Capture the cell that displays the provided text and extract its (X, Y) central coordinate. 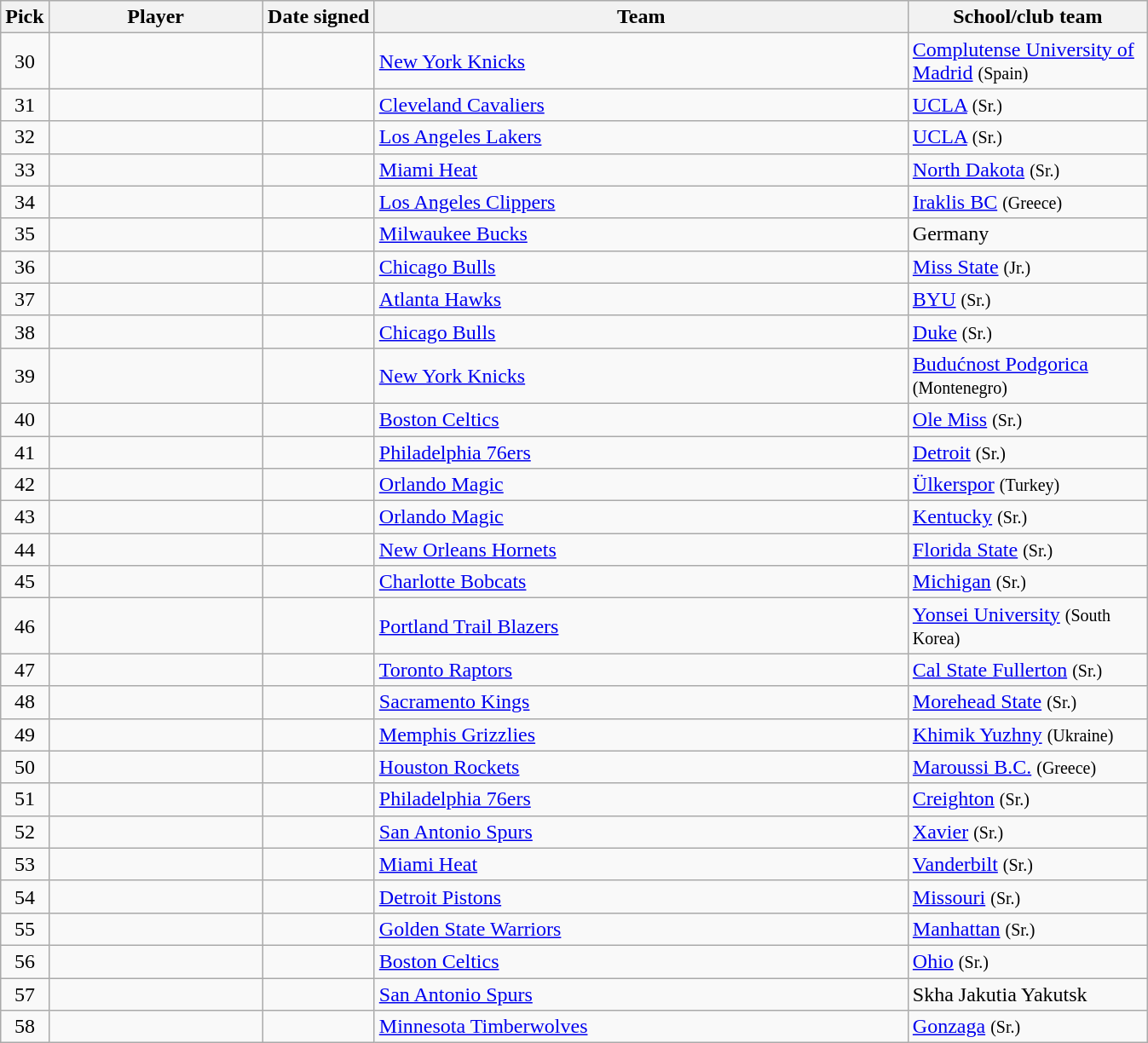
56 (25, 961)
Minnesota Timberwolves (641, 1027)
Ole Miss (Sr.) (1028, 419)
35 (25, 234)
Player (155, 17)
New Orleans Hornets (641, 550)
Memphis Grizzlies (641, 735)
Morehead State (Sr.) (1028, 702)
51 (25, 799)
Duke (Sr.) (1028, 331)
33 (25, 170)
BYU (Sr.) (1028, 299)
30 (25, 61)
North Dakota (Sr.) (1028, 170)
37 (25, 299)
Miss State (Jr.) (1028, 267)
Ohio (Sr.) (1028, 961)
Los Angeles Clippers (641, 202)
50 (25, 767)
Detroit Pistons (641, 896)
39 (25, 375)
55 (25, 929)
Sacramento Kings (641, 702)
Kentucky (Sr.) (1028, 517)
Portland Trail Blazers (641, 625)
Detroit (Sr.) (1028, 452)
Manhattan (Sr.) (1028, 929)
57 (25, 994)
Maroussi B.C. (Greece) (1028, 767)
45 (25, 582)
Milwaukee Bucks (641, 234)
Charlotte Bobcats (641, 582)
36 (25, 267)
Creighton (Sr.) (1028, 799)
44 (25, 550)
43 (25, 517)
54 (25, 896)
Toronto Raptors (641, 670)
Team (641, 17)
53 (25, 864)
58 (25, 1027)
Florida State (Sr.) (1028, 550)
40 (25, 419)
34 (25, 202)
47 (25, 670)
49 (25, 735)
Los Angeles Lakers (641, 137)
Khimik Yuzhny (Ukraine) (1028, 735)
Iraklis BC (Greece) (1028, 202)
52 (25, 832)
46 (25, 625)
Date signed (319, 17)
41 (25, 452)
Complutense University of Madrid (Spain) (1028, 61)
Xavier (Sr.) (1028, 832)
Missouri (Sr.) (1028, 896)
Gonzaga (Sr.) (1028, 1027)
Yonsei University (South Korea) (1028, 625)
Ülkerspor (Turkey) (1028, 485)
Vanderbilt (Sr.) (1028, 864)
School/club team (1028, 17)
48 (25, 702)
42 (25, 485)
Cleveland Cavaliers (641, 105)
Budućnost Podgorica (Montenegro) (1028, 375)
Skha Jakutia Yakutsk (1028, 994)
Houston Rockets (641, 767)
Michigan (Sr.) (1028, 582)
31 (25, 105)
Pick (25, 17)
Atlanta Hawks (641, 299)
32 (25, 137)
Golden State Warriors (641, 929)
Cal State Fullerton (Sr.) (1028, 670)
38 (25, 331)
Germany (1028, 234)
